Capture the cell that displays the provided text and extract its [x, y] central coordinate. 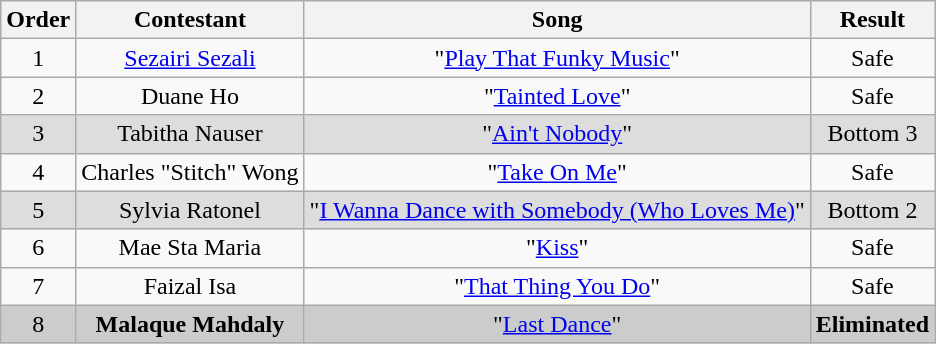
Tabitha Nauser [190, 134]
Malaque Mahdaly [190, 324]
Mae Sta Maria [190, 248]
"Last Dance" [557, 324]
"Ain't Nobody" [557, 134]
"Take On Me" [557, 172]
"That Thing You Do" [557, 286]
8 [38, 324]
"Tainted Love" [557, 96]
"I Wanna Dance with Somebody (Who Loves Me)" [557, 210]
Eliminated [872, 324]
Sezairi Sezali [190, 58]
1 [38, 58]
Contestant [190, 20]
4 [38, 172]
Sylvia Ratonel [190, 210]
5 [38, 210]
6 [38, 248]
"Kiss" [557, 248]
Charles "Stitch" Wong [190, 172]
"Play That Funky Music" [557, 58]
Result [872, 20]
7 [38, 286]
Bottom 3 [872, 134]
3 [38, 134]
Song [557, 20]
Duane Ho [190, 96]
2 [38, 96]
Faizal Isa [190, 286]
Bottom 2 [872, 210]
Order [38, 20]
